Return the (X, Y) coordinate for the center point of the cell that contains the specified text.  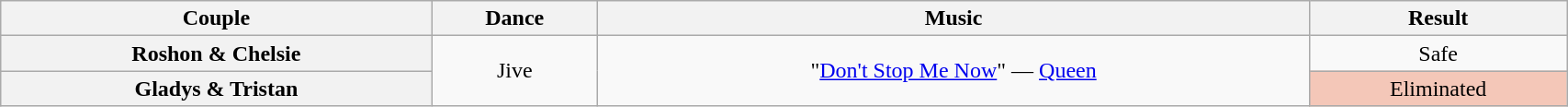
Music (953, 18)
Dance (514, 18)
Eliminated (1438, 89)
Roshon & Chelsie (217, 53)
Jive (514, 71)
Result (1438, 18)
Couple (217, 18)
"Don't Stop Me Now" — Queen (953, 71)
Safe (1438, 53)
Gladys & Tristan (217, 89)
